Find where the given text appears and provide that cell's center as [x, y] coordinate. 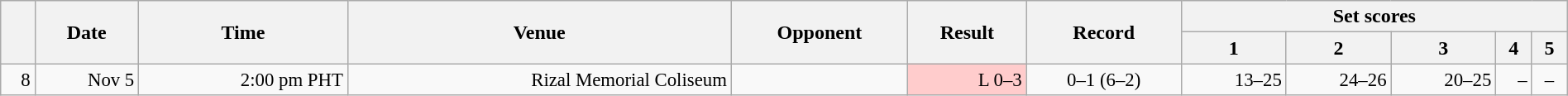
Date [87, 32]
5 [1550, 48]
L 0–3 [968, 79]
3 [1444, 48]
Result [968, 32]
Time [243, 32]
Venue [539, 32]
24–26 [1338, 79]
13–25 [1234, 79]
2 [1338, 48]
Rizal Memorial Coliseum [539, 79]
Set scores [1374, 17]
0–1 (6–2) [1103, 79]
2:00 pm PHT [243, 79]
Nov 5 [87, 79]
8 [18, 79]
Record [1103, 32]
4 [1513, 48]
1 [1234, 48]
20–25 [1444, 79]
Opponent [819, 32]
